Search for the cell housing the specified text and yield its (X, Y) center coordinate. 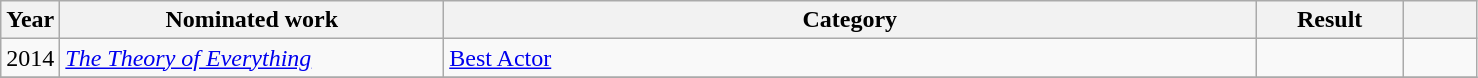
Year (30, 20)
Nominated work (252, 20)
Best Actor (850, 58)
The Theory of Everything (252, 58)
Category (850, 20)
Result (1330, 20)
2014 (30, 58)
